For the text-containing cell, return its midpoint in [X, Y] coordinate format. 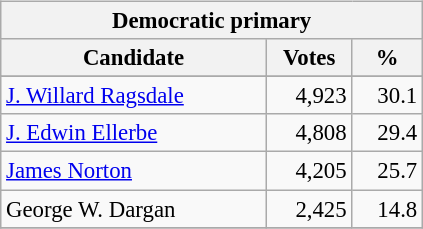
George W. Dargan [134, 209]
Candidate [134, 58]
2,425 [309, 209]
4,808 [309, 133]
25.7 [388, 171]
Democratic primary [212, 21]
J. Edwin Ellerbe [134, 133]
% [388, 58]
James Norton [134, 171]
4,923 [309, 96]
29.4 [388, 133]
Votes [309, 58]
30.1 [388, 96]
14.8 [388, 209]
4,205 [309, 171]
J. Willard Ragsdale [134, 96]
